Locate the cell with the specified text and output its (X, Y) center coordinate. 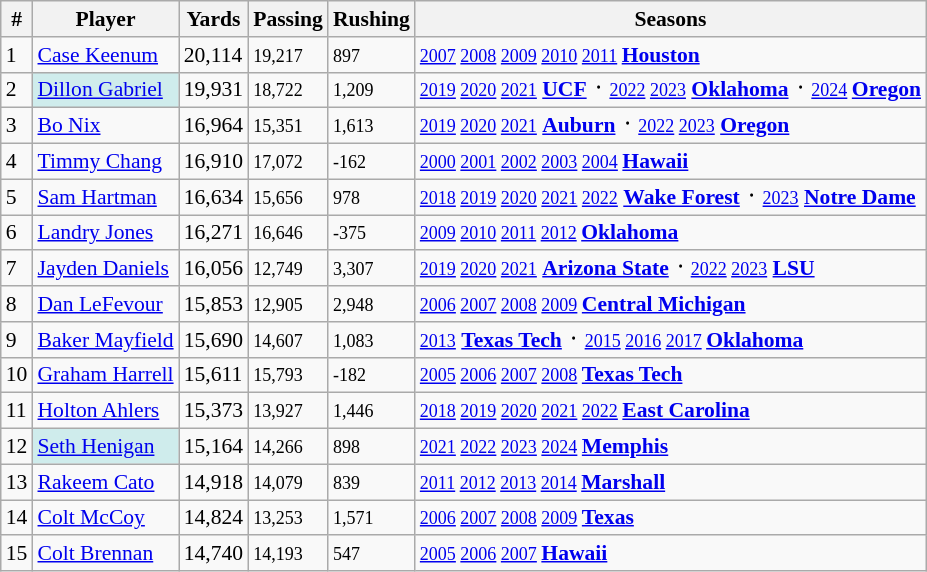
14,079 (288, 482)
14,607 (288, 340)
-162 (372, 162)
1,083 (372, 340)
897 (372, 55)
3,307 (372, 269)
9 (17, 340)
1,209 (372, 90)
7 (17, 269)
Passing (288, 19)
2000 2001 2002 2003 2004 Hawaii (670, 162)
15,853 (214, 304)
Rushing (372, 19)
19,931 (214, 90)
978 (372, 197)
14,918 (214, 482)
15,373 (214, 411)
16,271 (214, 233)
# (17, 19)
Player (105, 19)
1 (17, 55)
12,749 (288, 269)
2005 2006 2007 2008 Texas Tech (670, 375)
12,905 (288, 304)
2011 2012 2013 2014 Marshall (670, 482)
Jayden Daniels (105, 269)
1,446 (372, 411)
2021 2022 2023 2024 Memphis (670, 447)
Case Keenum (105, 55)
11 (17, 411)
Baker Mayfield (105, 340)
16,056 (214, 269)
14,266 (288, 447)
-182 (372, 375)
15,351 (288, 126)
Bo Nix (105, 126)
1,613 (372, 126)
Timmy Chang (105, 162)
2009 2010 2011 2012 Oklahoma (670, 233)
Colt McCoy (105, 518)
Dillon Gabriel (105, 90)
18,722 (288, 90)
2007 2008 2009 2010 2011 Houston (670, 55)
Seasons (670, 19)
15,793 (288, 375)
16,634 (214, 197)
2 (17, 90)
4 (17, 162)
15,656 (288, 197)
-375 (372, 233)
14,824 (214, 518)
15,611 (214, 375)
14,740 (214, 554)
Rakeem Cato (105, 482)
15 (17, 554)
20,114 (214, 55)
8 (17, 304)
547 (372, 554)
Colt Brennan (105, 554)
Yards (214, 19)
2005 2006 2007 Hawaii (670, 554)
2018 2019 2020 2021 2022 East Carolina (670, 411)
2006 2007 2008 2009 Texas (670, 518)
839 (372, 482)
10 (17, 375)
15,164 (214, 447)
13 (17, 482)
Seth Henigan (105, 447)
16,964 (214, 126)
14,193 (288, 554)
16,910 (214, 162)
3 (17, 126)
13,927 (288, 411)
2019 2020 2021 Arizona State ᛫ 2022 2023 LSU (670, 269)
2013 Texas Tech ᛫ 2015 2016 2017 Oklahoma (670, 340)
13,253 (288, 518)
2006 2007 2008 2009 Central Michigan (670, 304)
5 (17, 197)
2019 2020 2021 UCF ᛫ 2022 2023 Oklahoma ᛫ 2024 Oregon (670, 90)
6 (17, 233)
15,690 (214, 340)
17,072 (288, 162)
14 (17, 518)
Graham Harrell (105, 375)
Holton Ahlers (105, 411)
2019 2020 2021 Auburn ᛫ 2022 2023 Oregon (670, 126)
Landry Jones (105, 233)
19,217 (288, 55)
898 (372, 447)
12 (17, 447)
2018 2019 2020 2021 2022 Wake Forest ᛫ 2023 Notre Dame (670, 197)
1,571 (372, 518)
2,948 (372, 304)
Sam Hartman (105, 197)
Dan LeFevour (105, 304)
16,646 (288, 233)
